Extract the (x, y) coordinate from the center of the cell holding the provided text.  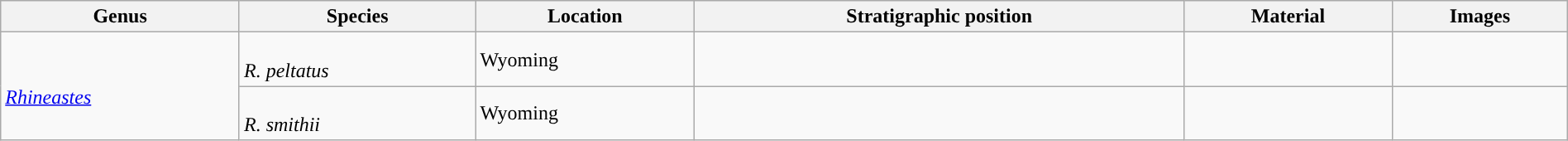
Genus (121, 17)
R. peltatus (357, 60)
Images (1480, 17)
Stratigraphic position (939, 17)
R. smithii (357, 113)
Species (357, 17)
Material (1288, 17)
Rhineastes (121, 86)
Location (586, 17)
